For the text-containing cell, return its midpoint in (x, y) coordinate format. 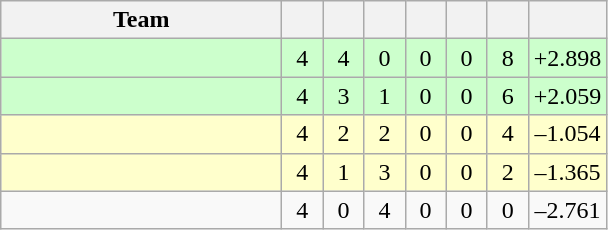
–1.054 (568, 134)
6 (508, 96)
Team (142, 20)
–2.761 (568, 210)
+2.898 (568, 58)
8 (508, 58)
+2.059 (568, 96)
–1.365 (568, 172)
